Extract the (x, y) coordinate from the center of the cell holding the provided text.  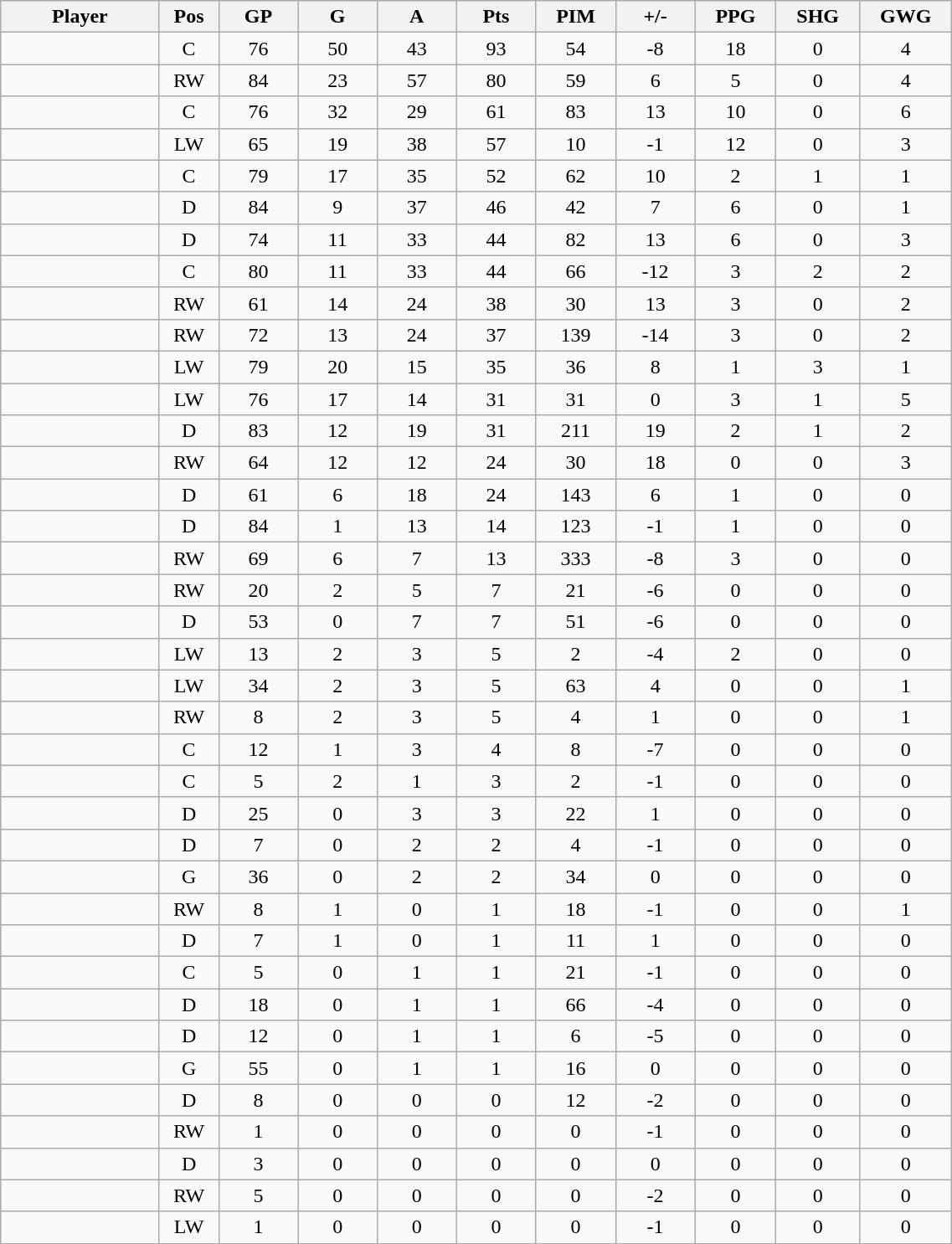
62 (576, 176)
123 (576, 527)
-14 (655, 335)
A (417, 17)
9 (338, 208)
74 (258, 239)
23 (338, 80)
139 (576, 335)
333 (576, 558)
50 (338, 49)
43 (417, 49)
53 (258, 622)
PPG (735, 17)
25 (258, 813)
65 (258, 144)
22 (576, 813)
32 (338, 112)
SHG (818, 17)
51 (576, 622)
GWG (905, 17)
GP (258, 17)
-7 (655, 749)
143 (576, 495)
211 (576, 431)
55 (258, 1068)
59 (576, 80)
69 (258, 558)
Pts (496, 17)
63 (576, 686)
15 (417, 367)
52 (496, 176)
Pos (189, 17)
Player (80, 17)
72 (258, 335)
64 (258, 463)
29 (417, 112)
42 (576, 208)
-5 (655, 1036)
16 (576, 1068)
-12 (655, 271)
PIM (576, 17)
54 (576, 49)
46 (496, 208)
93 (496, 49)
+/- (655, 17)
82 (576, 239)
